Return [x, y] of the center of cell containing provided text 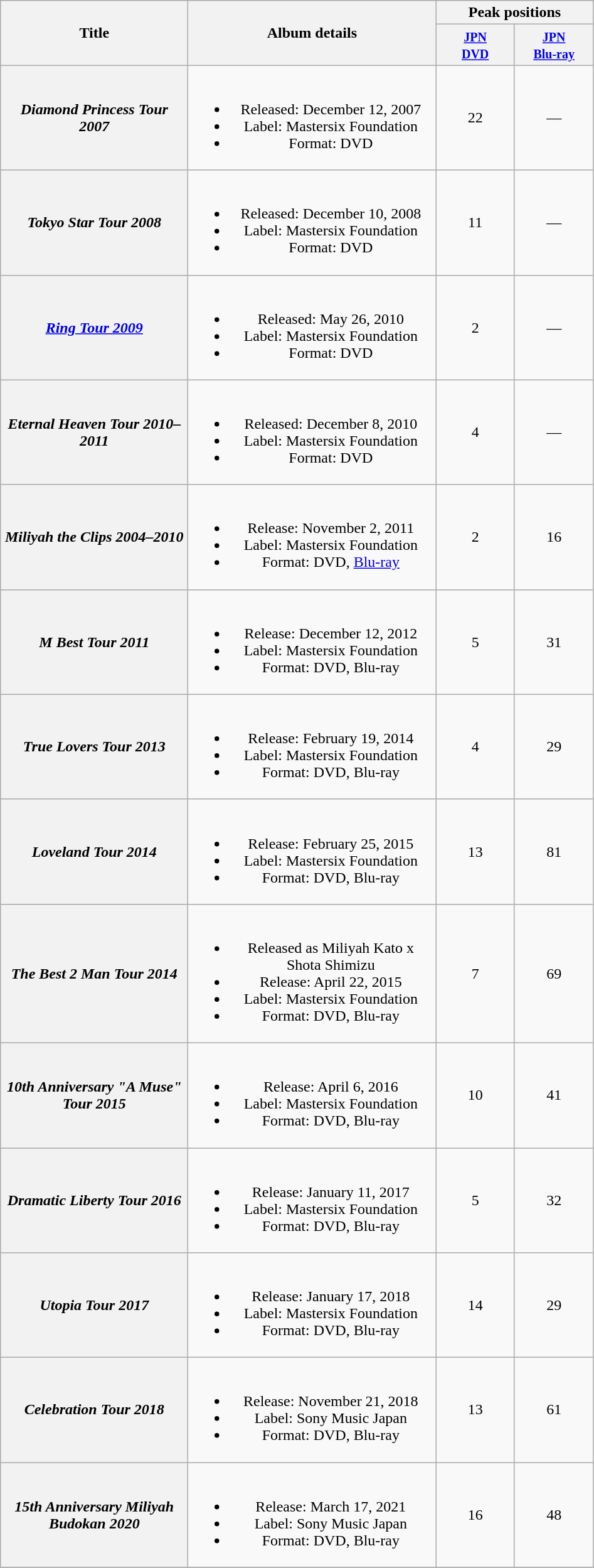
48 [554, 1515]
Release: November 21, 2018Label: Sony Music JapanFormat: DVD, Blu-ray [312, 1410]
15th Anniversary Miliyah Budokan 2020 [94, 1515]
Title [94, 33]
14 [475, 1306]
Released: December 8, 2010Label: Mastersix FoundationFormat: DVD [312, 432]
Release: November 2, 2011Label: Mastersix FoundationFormat: DVD, Blu-ray [312, 537]
Release: January 17, 2018Label: Mastersix FoundationFormat: DVD, Blu-ray [312, 1306]
Utopia Tour 2017 [94, 1306]
32 [554, 1200]
10 [475, 1095]
Album details [312, 33]
81 [554, 851]
Loveland Tour 2014 [94, 851]
Eternal Heaven Tour 2010–2011 [94, 432]
Ring Tour 2009 [94, 328]
31 [554, 642]
Celebration Tour 2018 [94, 1410]
JPNBlu-ray [554, 45]
Release: April 6, 2016Label: Mastersix FoundationFormat: DVD, Blu-ray [312, 1095]
Released as Miliyah Kato x Shota ShimizuRelease: April 22, 2015Label: Mastersix FoundationFormat: DVD, Blu-ray [312, 973]
The Best 2 Man Tour 2014 [94, 973]
10th Anniversary "A Muse" Tour 2015 [94, 1095]
Released: December 12, 2007Label: Mastersix FoundationFormat: DVD [312, 118]
11 [475, 222]
Diamond Princess Tour 2007 [94, 118]
Released: December 10, 2008Label: Mastersix FoundationFormat: DVD [312, 222]
22 [475, 118]
JPNDVD [475, 45]
Release: March 17, 2021Label: Sony Music JapanFormat: DVD, Blu-ray [312, 1515]
41 [554, 1095]
Dramatic Liberty Tour 2016 [94, 1200]
Release: February 19, 2014Label: Mastersix FoundationFormat: DVD, Blu-ray [312, 747]
61 [554, 1410]
69 [554, 973]
True Lovers Tour 2013 [94, 747]
Release: February 25, 2015Label: Mastersix FoundationFormat: DVD, Blu-ray [312, 851]
M Best Tour 2011 [94, 642]
Tokyo Star Tour 2008 [94, 222]
Release: December 12, 2012Label: Mastersix FoundationFormat: DVD, Blu-ray [312, 642]
Released: May 26, 2010Label: Mastersix FoundationFormat: DVD [312, 328]
7 [475, 973]
Release: January 11, 2017Label: Mastersix FoundationFormat: DVD, Blu-ray [312, 1200]
Peak positions [514, 13]
Miliyah the Clips 2004–2010 [94, 537]
